Extract the (X, Y) coordinate from the center of the cell holding the provided text.  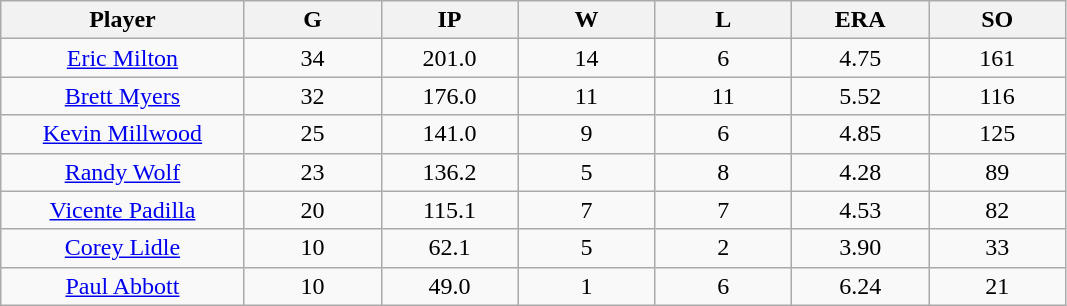
125 (998, 134)
20 (312, 210)
21 (998, 286)
W (586, 20)
6.24 (860, 286)
161 (998, 58)
4.53 (860, 210)
4.28 (860, 172)
8 (724, 172)
82 (998, 210)
Randy Wolf (122, 172)
Corey Lidle (122, 248)
1 (586, 286)
176.0 (450, 96)
32 (312, 96)
49.0 (450, 286)
G (312, 20)
L (724, 20)
141.0 (450, 134)
SO (998, 20)
62.1 (450, 248)
ERA (860, 20)
136.2 (450, 172)
23 (312, 172)
Paul Abbott (122, 286)
89 (998, 172)
Kevin Millwood (122, 134)
14 (586, 58)
115.1 (450, 210)
9 (586, 134)
201.0 (450, 58)
Vicente Padilla (122, 210)
4.85 (860, 134)
2 (724, 248)
34 (312, 58)
Eric Milton (122, 58)
IP (450, 20)
33 (998, 248)
Player (122, 20)
4.75 (860, 58)
Brett Myers (122, 96)
5.52 (860, 96)
116 (998, 96)
3.90 (860, 248)
25 (312, 134)
